Identify which cell holds the provided text, then report its [X, Y] central coordinate. 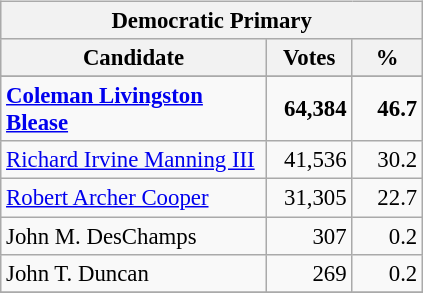
269 [309, 273]
22.7 [388, 198]
Candidate [134, 58]
46.7 [388, 110]
30.2 [388, 160]
John M. DesChamps [134, 235]
Richard Irvine Manning III [134, 160]
Votes [309, 58]
Robert Archer Cooper [134, 198]
Coleman Livingston Blease [134, 110]
41,536 [309, 160]
% [388, 58]
307 [309, 235]
Democratic Primary [212, 21]
John T. Duncan [134, 273]
64,384 [309, 110]
31,305 [309, 198]
